Return [X, Y] of the center of cell containing provided text 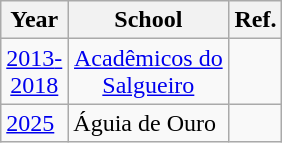
School [148, 20]
Ref. [256, 20]
2013-2018 [34, 72]
Year [34, 20]
Águia de Ouro [148, 123]
2025 [34, 123]
Acadêmicos do Salgueiro [148, 72]
